Output the [X, Y] coordinate of the center of the cell containing the given text.  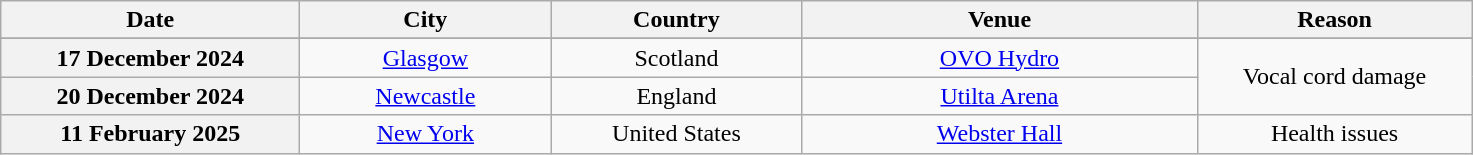
Scotland [676, 58]
Country [676, 20]
Reason [1334, 20]
Vocal cord damage [1334, 77]
City [426, 20]
Utilta Arena [1000, 96]
Webster Hall [1000, 134]
Date [150, 20]
United States [676, 134]
New York [426, 134]
Health issues [1334, 134]
17 December 2024 [150, 58]
Glasgow [426, 58]
OVO Hydro [1000, 58]
Newcastle [426, 96]
20 December 2024 [150, 96]
11 February 2025 [150, 134]
Venue [1000, 20]
England [676, 96]
